Extract the [x, y] coordinate from the center of the cell holding the provided text.  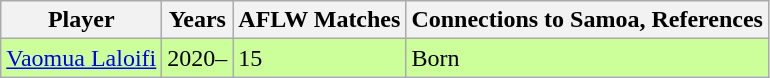
15 [320, 58]
2020– [198, 58]
Born [588, 58]
Connections to Samoa, References [588, 20]
Player [82, 20]
AFLW Matches [320, 20]
Vaomua Laloifi [82, 58]
Years [198, 20]
